Find where the given text appears and provide that cell's center as [x, y] coordinate. 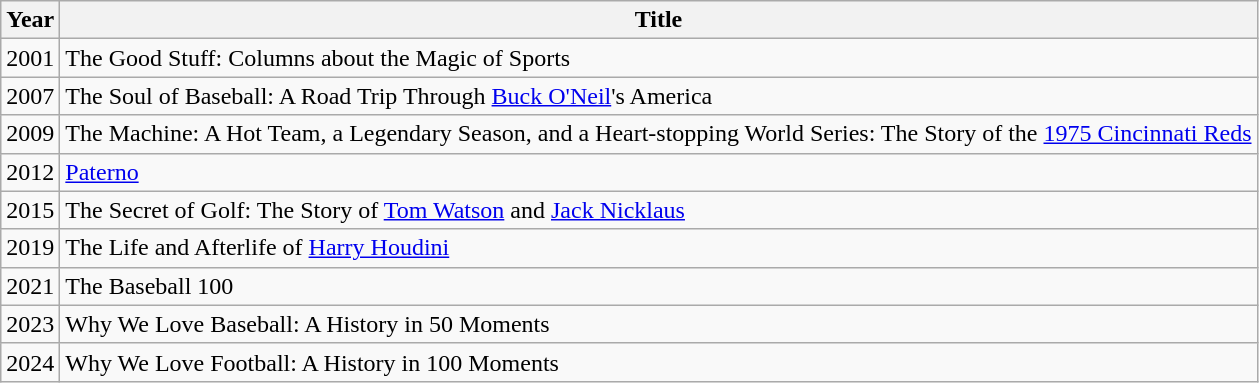
Title [658, 20]
The Baseball 100 [658, 286]
Why We Love Football: A History in 100 Moments [658, 362]
Year [30, 20]
The Machine: A Hot Team, a Legendary Season, and a Heart-stopping World Series: The Story of the 1975 Cincinnati Reds [658, 134]
2015 [30, 210]
2001 [30, 58]
The Life and Afterlife of Harry Houdini [658, 248]
The Good Stuff: Columns about the Magic of Sports [658, 58]
2019 [30, 248]
The Secret of Golf: The Story of Tom Watson and Jack Nicklaus [658, 210]
2021 [30, 286]
Why We Love Baseball: A History in 50 Moments [658, 324]
2007 [30, 96]
2009 [30, 134]
2012 [30, 172]
2023 [30, 324]
2024 [30, 362]
The Soul of Baseball: A Road Trip Through Buck O'Neil's America [658, 96]
Paterno [658, 172]
